Return the [X, Y] coordinate for the center point of the cell that contains the specified text.  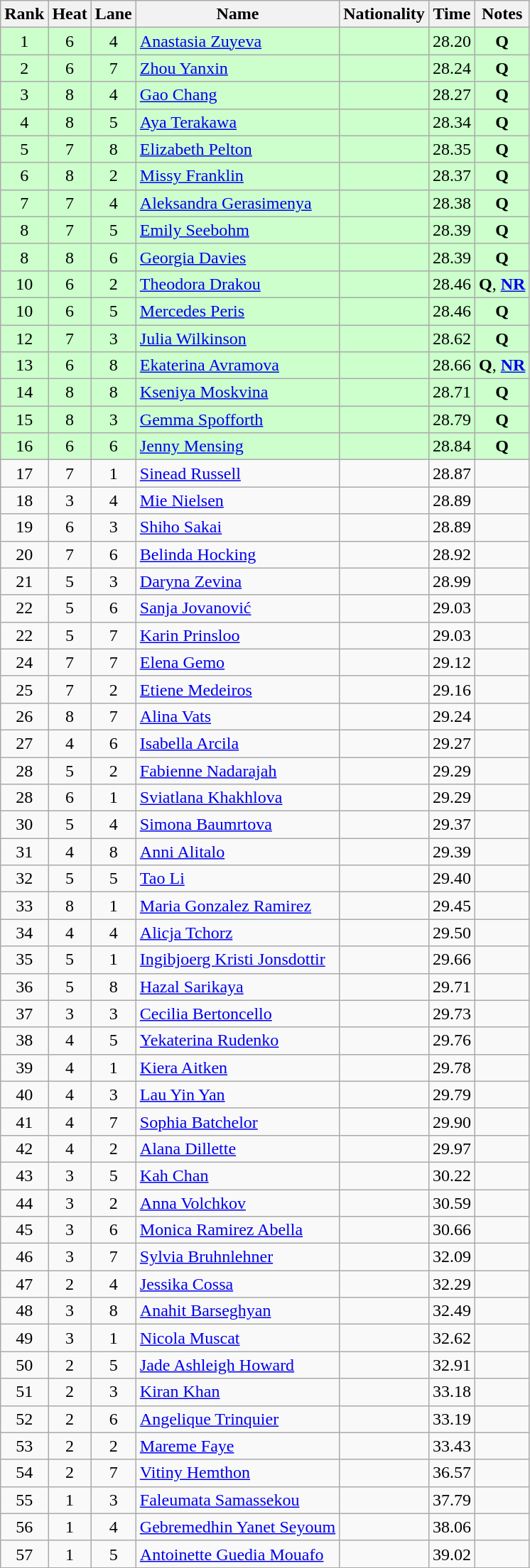
17 [24, 473]
Monica Ramirez Abella [237, 1230]
Lau Yin Yan [237, 1095]
29.37 [452, 825]
Vitiny Hemthon [237, 1473]
33.18 [452, 1392]
Jade Ashleigh Howard [237, 1365]
Ekaterina Avramova [237, 366]
Sviatlana Khakhlova [237, 798]
30 [24, 825]
Anni Alitalo [237, 852]
Shiho Sakai [237, 527]
Georgia Davies [237, 257]
Angelique Trinquier [237, 1419]
Aya Terakawa [237, 122]
49 [24, 1338]
28.92 [452, 554]
Isabella Arcila [237, 743]
Etiene Medeiros [237, 689]
53 [24, 1446]
Gemma Spofforth [237, 420]
28.62 [452, 339]
29.71 [452, 987]
33.19 [452, 1419]
Mercedes Peris [237, 311]
Maria Gonzalez Ramirez [237, 906]
Lane [114, 14]
45 [24, 1230]
Aleksandra Gerasimenya [237, 203]
Sanja Jovanović [237, 608]
28.20 [452, 41]
28.87 [452, 473]
28.27 [452, 95]
39.02 [452, 1554]
28.24 [452, 68]
32.29 [452, 1284]
Kah Chan [237, 1175]
26 [24, 716]
Tao Li [237, 879]
39 [24, 1068]
38 [24, 1041]
12 [24, 339]
15 [24, 420]
21 [24, 581]
29.39 [452, 852]
56 [24, 1527]
Belinda Hocking [237, 554]
27 [24, 743]
Gao Chang [237, 95]
43 [24, 1175]
41 [24, 1122]
29.45 [452, 906]
29.24 [452, 716]
32.62 [452, 1338]
44 [24, 1203]
29.73 [452, 1014]
29.66 [452, 960]
28.71 [452, 393]
31 [24, 852]
30.66 [452, 1230]
Antoinette Guedia Mouafo [237, 1554]
29.90 [452, 1122]
Anahit Barseghyan [237, 1311]
28.34 [452, 122]
33 [24, 906]
57 [24, 1554]
Mie Nielsen [237, 500]
Jenny Mensing [237, 446]
Hazal Sarikaya [237, 987]
28.66 [452, 366]
28.38 [452, 203]
20 [24, 554]
29.50 [452, 933]
18 [24, 500]
50 [24, 1365]
Anna Volchkov [237, 1203]
Time [452, 14]
52 [24, 1419]
32.49 [452, 1311]
29.27 [452, 743]
30.59 [452, 1203]
Sinead Russell [237, 473]
29.78 [452, 1068]
Name [237, 14]
40 [24, 1095]
42 [24, 1148]
28.35 [452, 149]
Simona Baumrtova [237, 825]
13 [24, 366]
54 [24, 1473]
Alina Vats [237, 716]
35 [24, 960]
Karin Prinsloo [237, 635]
Daryna Zevina [237, 581]
32.91 [452, 1365]
Ingibjoerg Kristi Jonsdottir [237, 960]
Yekaterina Rudenko [237, 1041]
38.06 [452, 1527]
25 [24, 689]
36.57 [452, 1473]
19 [24, 527]
Alana Dillette [237, 1148]
28.84 [452, 446]
Mareme Faye [237, 1446]
Heat [70, 14]
32 [24, 879]
Anastasia Zuyeva [237, 41]
Sophia Batchelor [237, 1122]
Gebremedhin Yanet Seyoum [237, 1527]
37.79 [452, 1500]
Notes [502, 14]
Cecilia Bertoncello [237, 1014]
34 [24, 933]
30.22 [452, 1175]
47 [24, 1284]
Kiera Aitken [237, 1068]
Alicja Tchorz [237, 933]
Kiran Khan [237, 1392]
Zhou Yanxin [237, 68]
Emily Seebohm [237, 230]
29.76 [452, 1041]
Missy Franklin [237, 176]
Jessika Cossa [237, 1284]
32.09 [452, 1257]
29.79 [452, 1095]
46 [24, 1257]
Nationality [384, 14]
28.37 [452, 176]
Kseniya Moskvina [237, 393]
29.97 [452, 1148]
36 [24, 987]
Sylvia Bruhnlehner [237, 1257]
29.16 [452, 689]
29.12 [452, 662]
Theodora Drakou [237, 284]
28.99 [452, 581]
37 [24, 1014]
24 [24, 662]
Rank [24, 14]
Nicola Muscat [237, 1338]
48 [24, 1311]
Julia Wilkinson [237, 339]
16 [24, 446]
55 [24, 1500]
14 [24, 393]
51 [24, 1392]
Faleumata Samassekou [237, 1500]
33.43 [452, 1446]
Fabienne Nadarajah [237, 770]
Elena Gemo [237, 662]
29.40 [452, 879]
28.79 [452, 420]
Elizabeth Pelton [237, 149]
